From the cell containing the given text, extract its center point as (X, Y) coordinate. 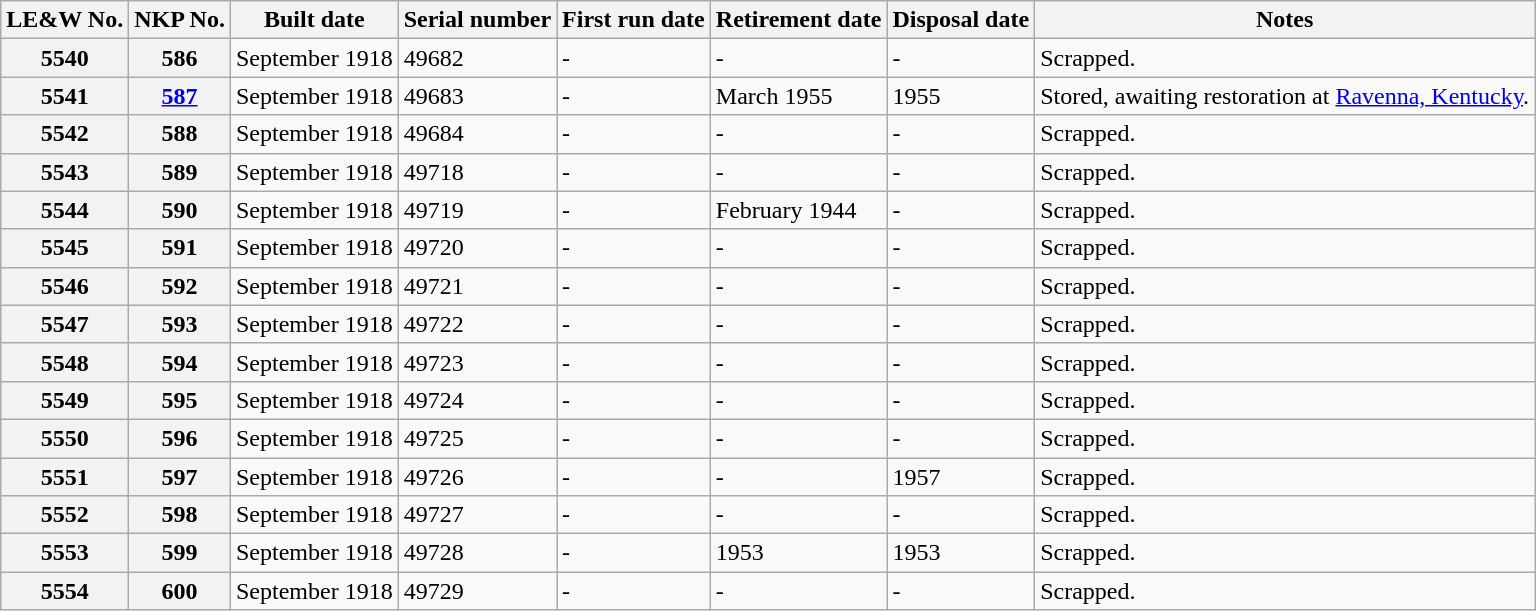
49723 (477, 362)
February 1944 (798, 210)
49722 (477, 324)
5553 (65, 553)
599 (180, 553)
589 (180, 172)
587 (180, 96)
Built date (314, 20)
49684 (477, 134)
5540 (65, 58)
597 (180, 477)
49726 (477, 477)
49727 (477, 515)
595 (180, 400)
Stored, awaiting restoration at Ravenna, Kentucky. (1285, 96)
593 (180, 324)
49729 (477, 591)
592 (180, 286)
5549 (65, 400)
5550 (65, 438)
LE&W No. (65, 20)
586 (180, 58)
1957 (961, 477)
49682 (477, 58)
NKP No. (180, 20)
588 (180, 134)
49719 (477, 210)
49720 (477, 248)
49683 (477, 96)
5544 (65, 210)
5545 (65, 248)
5554 (65, 591)
600 (180, 591)
March 1955 (798, 96)
5543 (65, 172)
594 (180, 362)
49718 (477, 172)
Serial number (477, 20)
5552 (65, 515)
First run date (634, 20)
5542 (65, 134)
49724 (477, 400)
5541 (65, 96)
590 (180, 210)
1955 (961, 96)
49728 (477, 553)
49725 (477, 438)
5548 (65, 362)
Notes (1285, 20)
Disposal date (961, 20)
5551 (65, 477)
Retirement date (798, 20)
598 (180, 515)
596 (180, 438)
5547 (65, 324)
5546 (65, 286)
591 (180, 248)
49721 (477, 286)
